Return the (x, y) coordinate for the center point of the cell that contains the specified text.  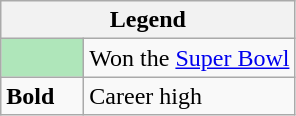
Won the Super Bowl (190, 58)
Legend (148, 20)
Career high (190, 96)
Bold (42, 96)
